Output the [x, y] coordinate of the center of the cell containing the given text.  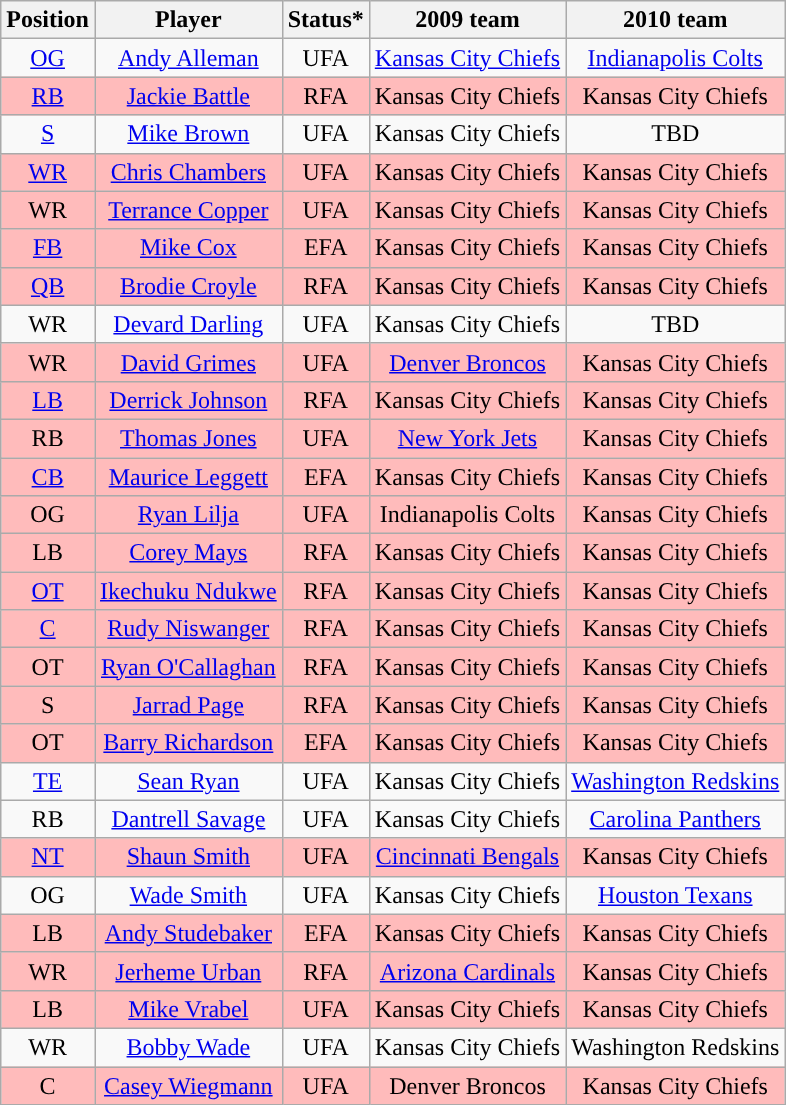
2009 team [467, 20]
Corey Mays [188, 553]
Andy Alleman [188, 58]
Status* [326, 20]
Houston Texans [676, 895]
Sean Ryan [188, 781]
Wade Smith [188, 895]
New York Jets [467, 438]
Andy Studebaker [188, 933]
Chris Chambers [188, 172]
Devard Darling [188, 324]
Derrick Johnson [188, 400]
Shaun Smith [188, 857]
Carolina Panthers [676, 819]
Mike Brown [188, 134]
Player [188, 20]
TE [48, 781]
Maurice Leggett [188, 477]
Barry Richardson [188, 743]
Dantrell Savage [188, 819]
NT [48, 857]
Thomas Jones [188, 438]
2010 team [676, 20]
Ryan O'Callaghan [188, 667]
Jarrad Page [188, 705]
Mike Vrabel [188, 1009]
Rudy Niswanger [188, 629]
FB [48, 248]
Jackie Battle [188, 96]
Terrance Copper [188, 210]
CB [48, 477]
Brodie Croyle [188, 286]
Jerheme Urban [188, 971]
Ikechuku Ndukwe [188, 591]
Cincinnati Bengals [467, 857]
Bobby Wade [188, 1047]
Arizona Cardinals [467, 971]
Position [48, 20]
Ryan Lilja [188, 515]
Mike Cox [188, 248]
David Grimes [188, 362]
QB [48, 286]
Casey Wiegmann [188, 1085]
